Scan for the cell matching the given text and deliver its (x, y) coordinate at center. 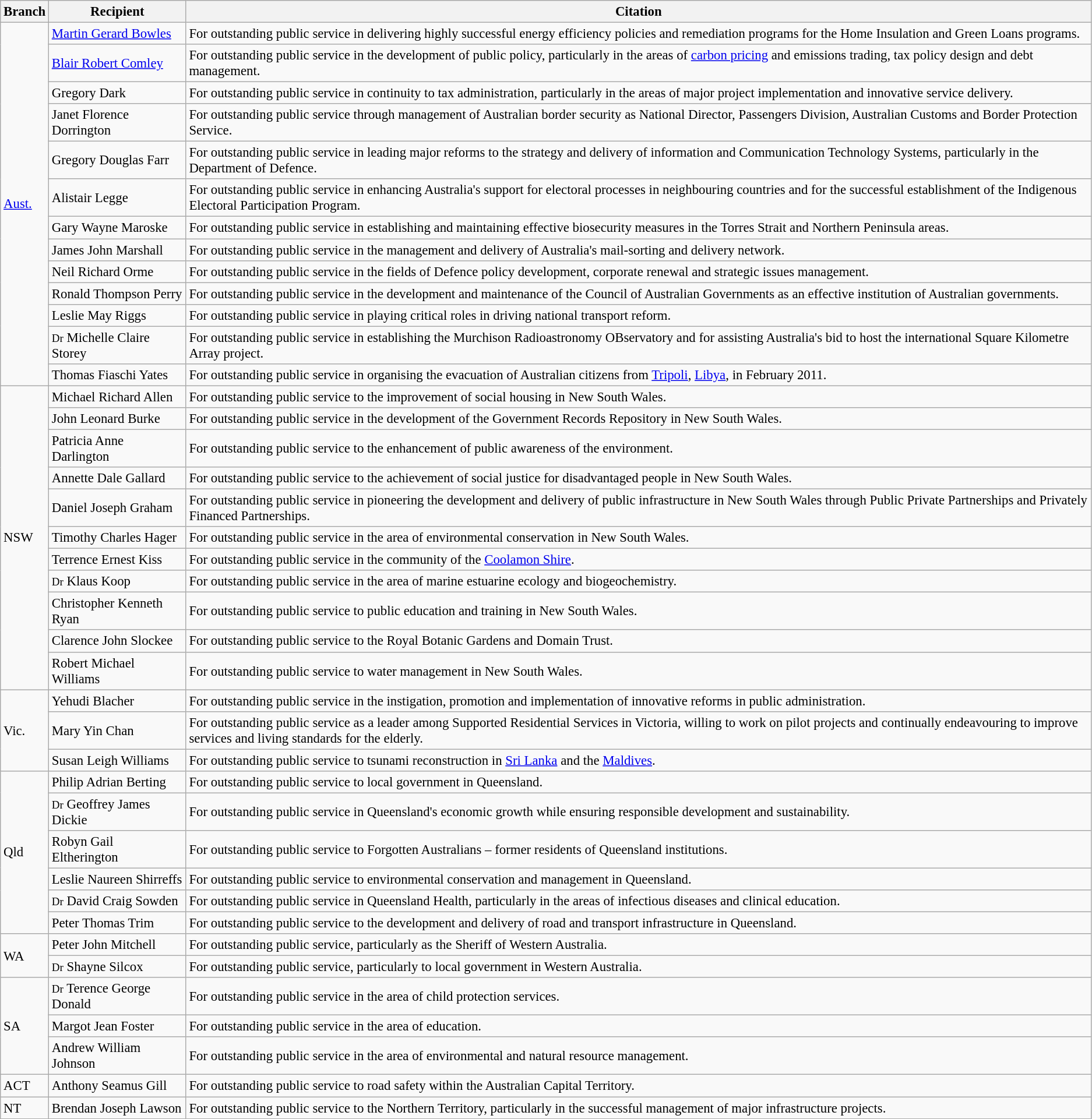
For outstanding public service in the fields of Defence policy development, corporate renewal and strategic issues management. (639, 271)
SA (24, 1026)
Dr Klaus Koop (118, 581)
For outstanding public service to local government in Queensland. (639, 782)
Ronald Thompson Perry (118, 294)
Aust. (24, 204)
For outstanding public service to the enhancement of public awareness of the environment. (639, 449)
ACT (24, 1086)
For outstanding public service, particularly to local government in Western Australia. (639, 967)
For outstanding public service to the Northern Territory, particularly in the successful management of major infrastructure projects. (639, 1108)
Susan Leigh Williams (118, 760)
Margot Jean Foster (118, 1026)
Alistair Legge (118, 198)
For outstanding public service in the area of child protection services. (639, 996)
Peter John Mitchell (118, 945)
For outstanding public service in Queensland Health, particularly in the areas of infectious diseases and clinical education. (639, 901)
NSW (24, 538)
Dr David Craig Sowden (118, 901)
NT (24, 1108)
For outstanding public service in the area of marine estuarine ecology and biogeochemistry. (639, 581)
Neil Richard Orme (118, 271)
Blair Robert Comley (118, 63)
Vic. (24, 730)
Timothy Charles Hager (118, 538)
Janet Florence Dorrington (118, 122)
For outstanding public service to tsunami reconstruction in Sri Lanka and the Maldives. (639, 760)
For outstanding public service in the area of environmental and natural resource management. (639, 1056)
For outstanding public service in establishing and maintaining effective biosecurity measures in the Torres Strait and Northern Peninsula areas. (639, 228)
For outstanding public service to water management in New South Wales. (639, 671)
For outstanding public service to the Royal Botanic Gardens and Domain Trust. (639, 641)
Clarence John Slockee (118, 641)
Yehudi Blacher (118, 701)
Leslie May Riggs (118, 315)
Robert Michael Williams (118, 671)
Christopher Kenneth Ryan (118, 612)
Gregory Dark (118, 93)
Dr Geoffrey James Dickie (118, 812)
Anthony Seamus Gill (118, 1086)
John Leonard Burke (118, 419)
Peter Thomas Trim (118, 923)
For outstanding public service in the community of the Coolamon Shire. (639, 560)
For outstanding public service in the development of the Government Records Repository in New South Wales. (639, 419)
Philip Adrian Berting (118, 782)
For outstanding public service to environmental conservation and management in Queensland. (639, 879)
For outstanding public service to public education and training in New South Wales. (639, 612)
Thomas Fiaschi Yates (118, 375)
Mary Yin Chan (118, 730)
Qld (24, 853)
For outstanding public service in the management and delivery of Australia's mail-sorting and delivery network. (639, 250)
Recipient (118, 12)
For outstanding public service to road safety within the Australian Capital Territory. (639, 1086)
For outstanding public service to Forgotten Australians – former residents of Queensland institutions. (639, 849)
Brendan Joseph Lawson (118, 1108)
Leslie Naureen Shirreffs (118, 879)
For outstanding public service in the area of environmental conservation in New South Wales. (639, 538)
For outstanding public service in the instigation, promotion and implementation of innovative reforms in public administration. (639, 701)
Annette Dale Gallard (118, 478)
WA (24, 955)
For outstanding public service in Queensland's economic growth while ensuring responsible development and sustainability. (639, 812)
For outstanding public service in organising the evacuation of Australian citizens from Tripoli, Libya, in February 2011. (639, 375)
For outstanding public service to the achievement of social justice for disadvantaged people in New South Wales. (639, 478)
For outstanding public service to the improvement of social housing in New South Wales. (639, 397)
Terrence Ernest Kiss (118, 560)
For outstanding public service to the development and delivery of road and transport infrastructure in Queensland. (639, 923)
Citation (639, 12)
Patricia Anne Darlington (118, 449)
Branch (24, 12)
Martin Gerard Bowles (118, 34)
Gregory Douglas Farr (118, 161)
Michael Richard Allen (118, 397)
For outstanding public service, particularly as the Sheriff of Western Australia. (639, 945)
Gary Wayne Maroske (118, 228)
James John Marshall (118, 250)
Dr Michelle Claire Storey (118, 345)
Dr Terence George Donald (118, 996)
Dr Shayne Silcox (118, 967)
Daniel Joseph Graham (118, 508)
For outstanding public service in playing critical roles in driving national transport reform. (639, 315)
Robyn Gail Eltherington (118, 849)
For outstanding public service in the area of education. (639, 1026)
Andrew William Johnson (118, 1056)
